Detect which cell encompasses the target text, then output its (x, y) center coordinate. 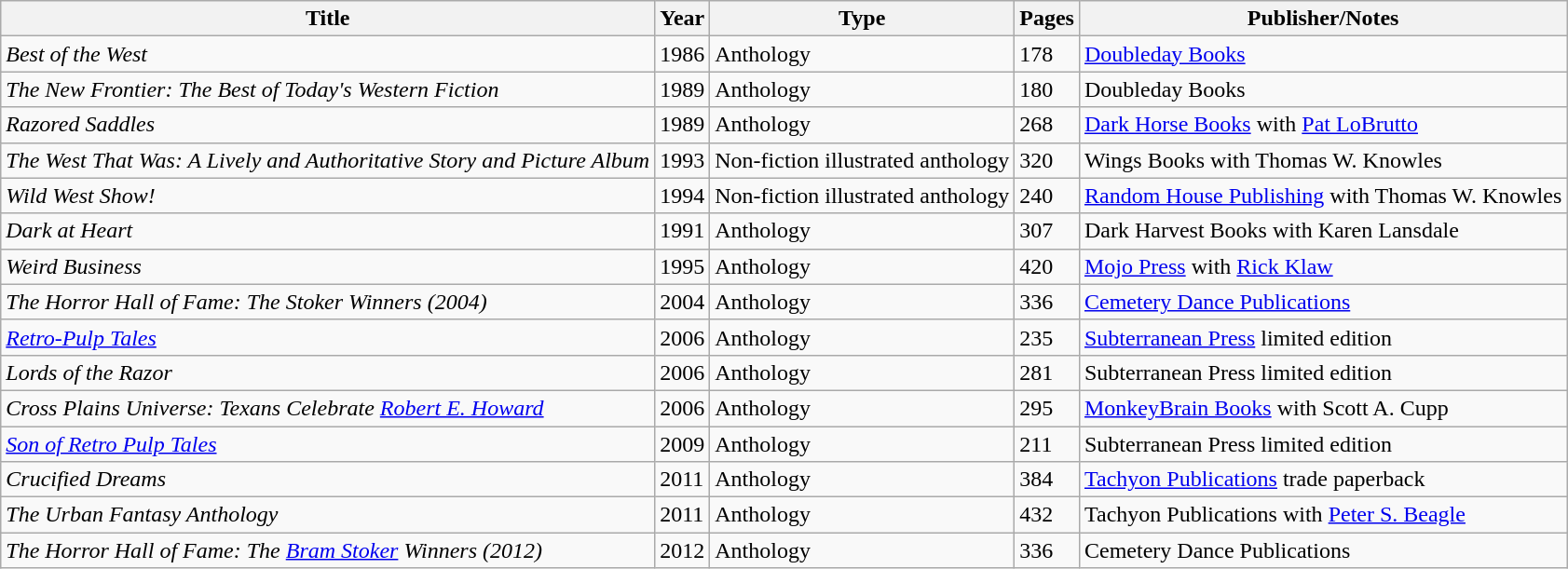
Crucified Dreams (328, 480)
Tachyon Publications trade paperback (1323, 480)
The West That Was: A Lively and Authoritative Story and Picture Album (328, 160)
178 (1047, 54)
1995 (682, 266)
Wings Books with Thomas W. Knowles (1323, 160)
Retro-Pulp Tales (328, 337)
Son of Retro Pulp Tales (328, 444)
Tachyon Publications with Peter S. Beagle (1323, 515)
Weird Business (328, 266)
Dark Horse Books with Pat LoBrutto (1323, 125)
Random House Publishing with Thomas W. Knowles (1323, 196)
211 (1047, 444)
384 (1047, 480)
235 (1047, 337)
1986 (682, 54)
Year (682, 19)
The Horror Hall of Fame: The Bram Stoker Winners (2012) (328, 550)
268 (1047, 125)
Dark Harvest Books with Karen Lansdale (1323, 231)
Wild West Show! (328, 196)
307 (1047, 231)
Razored Saddles (328, 125)
The New Frontier: The Best of Today's Western Fiction (328, 89)
Title (328, 19)
1991 (682, 231)
281 (1047, 373)
Best of the West (328, 54)
Mojo Press with Rick Klaw (1323, 266)
Lords of the Razor (328, 373)
2004 (682, 302)
1993 (682, 160)
Pages (1047, 19)
1994 (682, 196)
Type (863, 19)
The Horror Hall of Fame: The Stoker Winners (2004) (328, 302)
MonkeyBrain Books with Scott A. Cupp (1323, 408)
240 (1047, 196)
The Urban Fantasy Anthology (328, 515)
420 (1047, 266)
2012 (682, 550)
Publisher/Notes (1323, 19)
180 (1047, 89)
432 (1047, 515)
Cross Plains Universe: Texans Celebrate Robert E. Howard (328, 408)
Dark at Heart (328, 231)
2009 (682, 444)
320 (1047, 160)
295 (1047, 408)
